Detect which cell encompasses the target text, then output its (X, Y) center coordinate. 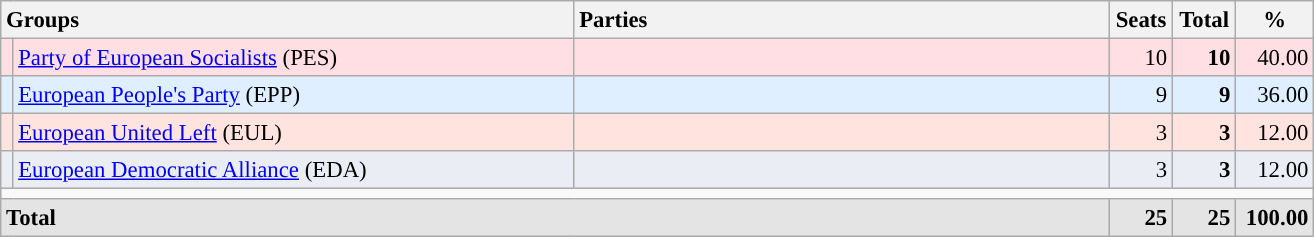
Party of European Socialists (PES) (294, 58)
European People's Party (EPP) (294, 95)
Total (1204, 20)
40.00 (1275, 58)
Parties (842, 20)
European Democratic Alliance (EDA) (294, 170)
European United Left (EUL) (294, 133)
36.00 (1275, 95)
Seats (1140, 20)
% (1275, 20)
Groups (288, 20)
